Detect which cell encompasses the target text, then output its (X, Y) center coordinate. 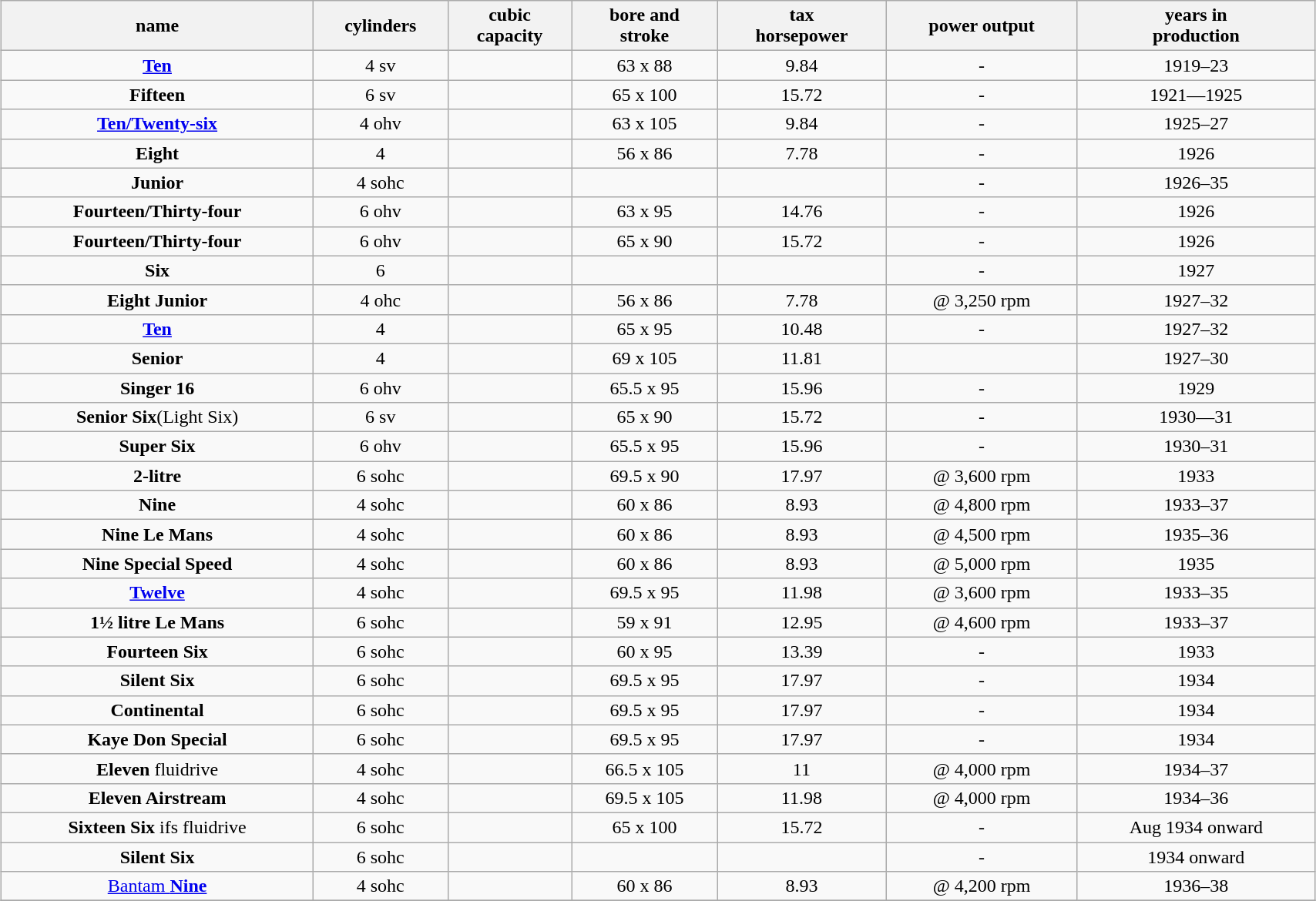
Fifteen (157, 95)
1934–37 (1196, 769)
12.95 (801, 622)
power output (982, 26)
63 x 105 (644, 124)
Ten/Twenty-six (157, 124)
1935–36 (1196, 534)
Twelve (157, 593)
cubiccapacity (510, 26)
63 x 95 (644, 212)
4 ohc (381, 300)
name (157, 26)
taxhorsepower (801, 26)
Fourteen Six (157, 651)
Eleven Airstream (157, 798)
Nine Le Mans (157, 534)
cylinders (381, 26)
@ 4,800 rpm (982, 505)
Junior (157, 183)
66.5 x 105 (644, 769)
1925–27 (1196, 124)
65 x 95 (644, 329)
10.48 (801, 329)
1½ litre Le Mans (157, 622)
59 x 91 (644, 622)
Aug 1934 onward (1196, 827)
Kaye Don Special (157, 739)
@ 4,200 rpm (982, 886)
Nine Special Speed (157, 564)
Continental (157, 710)
1927 (1196, 270)
69 x 105 (644, 358)
bore andstroke (644, 26)
11 (801, 769)
13.39 (801, 651)
1934–36 (1196, 798)
11.81 (801, 358)
1929 (1196, 387)
63 x 88 (644, 65)
1927–30 (1196, 358)
1926–35 (1196, 183)
Eight Junior (157, 300)
4 sv (381, 65)
Senior Six(Light Six) (157, 417)
@ 4,500 rpm (982, 534)
@ 3,250 rpm (982, 300)
@ 4,600 rpm (982, 622)
Super Six (157, 447)
Six (157, 270)
Nine (157, 505)
1936–38 (1196, 886)
1921—1925 (1196, 95)
years inproduction (1196, 26)
14.76 (801, 212)
69.5 x 90 (644, 476)
1934 onward (1196, 857)
Eight (157, 153)
1930–31 (1196, 447)
Senior (157, 358)
@ 5,000 rpm (982, 564)
6 (381, 270)
1933–35 (1196, 593)
Eleven fluidrive (157, 769)
4 ohv (381, 124)
2-litre (157, 476)
60 x 95 (644, 651)
1935 (1196, 564)
Singer 16 (157, 387)
69.5 x 105 (644, 798)
1930—31 (1196, 417)
1919–23 (1196, 65)
Sixteen Six ifs fluidrive (157, 827)
Bantam Nine (157, 886)
